Provide the (X, Y) coordinate of the cell's center where the given text is located.  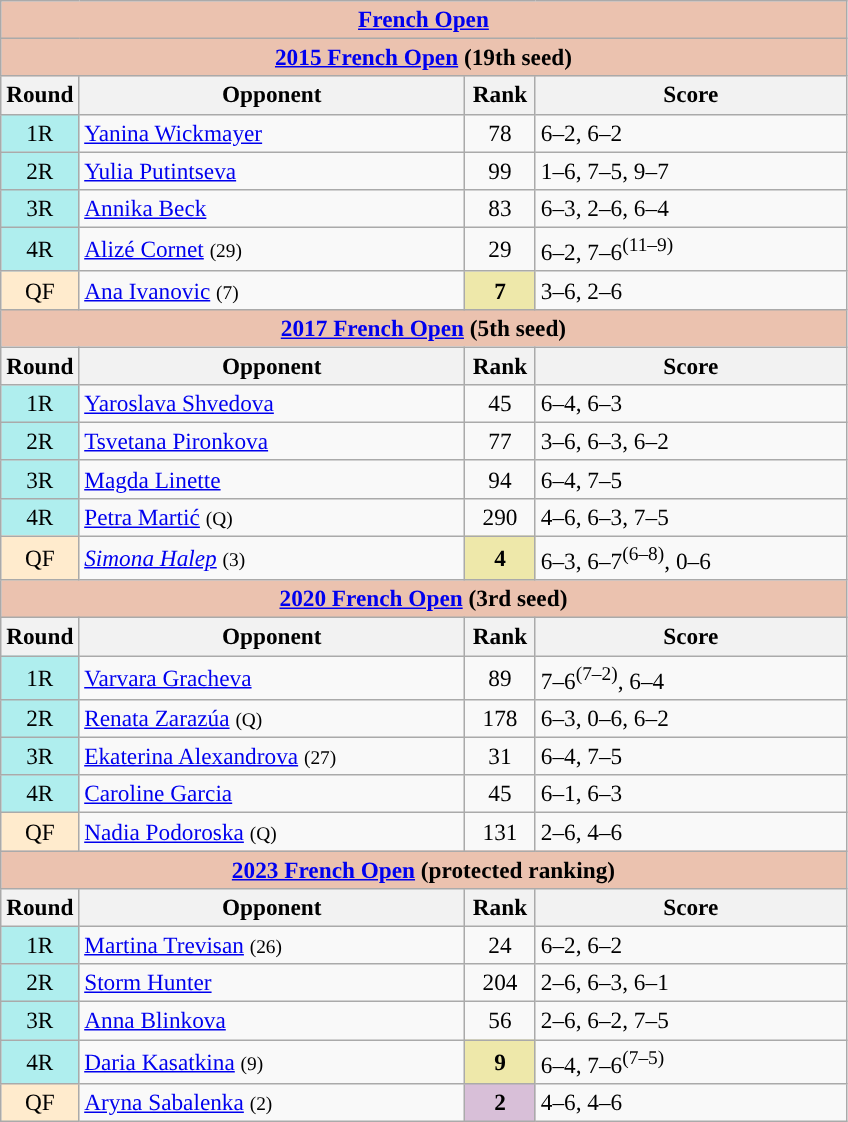
2020 French Open (3rd seed) (424, 599)
Simona Halep (3) (272, 557)
2–6, 6–3, 6–1 (690, 983)
6–1, 6–3 (690, 794)
3–6, 6–3, 6–2 (690, 441)
6–4, 7–6(7–5) (690, 1061)
94 (500, 479)
Martina Trevisan (26) (272, 945)
Ana Ivanovic (7) (272, 290)
6–3, 6–7(6–8), 0–6 (690, 557)
2023 French Open (protected ranking) (424, 869)
7 (500, 290)
Yanina Wickmayer (272, 133)
2–6, 4–6 (690, 831)
2 (500, 1102)
1–6, 7–5, 9–7 (690, 170)
29 (500, 249)
Aryna Sabalenka (2) (272, 1102)
77 (500, 441)
6–2, 7–6(11–9) (690, 249)
Petra Martić (Q) (272, 517)
6–3, 0–6, 6–2 (690, 718)
Yaroslava Shvedova (272, 403)
204 (500, 983)
3–6, 2–6 (690, 290)
7–6(7–2), 6–4 (690, 677)
French Open (424, 19)
Magda Linette (272, 479)
Tsvetana Pironkova (272, 441)
290 (500, 517)
31 (500, 756)
78 (500, 133)
Varvara Gracheva (272, 677)
Caroline Garcia (272, 794)
Anna Blinkova (272, 1020)
2017 French Open (5th seed) (424, 328)
178 (500, 718)
Renata Zarazúa (Q) (272, 718)
24 (500, 945)
6–3, 2–6, 6–4 (690, 208)
Yulia Putintseva (272, 170)
6–4, 6–3 (690, 403)
Annika Beck (272, 208)
4 (500, 557)
Alizé Cornet (29) (272, 249)
4–6, 4–6 (690, 1102)
99 (500, 170)
4–6, 6–3, 7–5 (690, 517)
83 (500, 208)
Storm Hunter (272, 983)
9 (500, 1061)
89 (500, 677)
56 (500, 1020)
Nadia Podoroska (Q) (272, 831)
Daria Kasatkina (9) (272, 1061)
131 (500, 831)
Ekaterina Alexandrova (27) (272, 756)
2–6, 6–2, 7–5 (690, 1020)
2015 French Open (19th seed) (424, 57)
